Determine the [X, Y] coordinate at the center of the cell enclosing the given text.  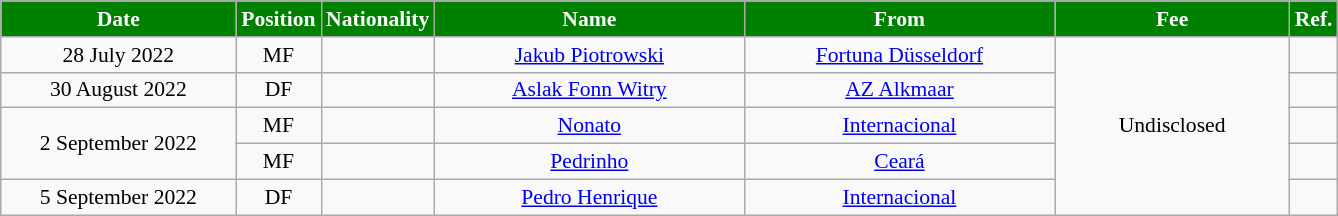
Fee [1172, 19]
Jakub Piotrowski [589, 55]
Pedrinho [589, 162]
Date [118, 19]
30 August 2022 [118, 90]
Fortuna Düsseldorf [899, 55]
Aslak Fonn Witry [589, 90]
Name [589, 19]
Position [278, 19]
28 July 2022 [118, 55]
Ceará [899, 162]
5 September 2022 [118, 197]
Pedro Henrique [589, 197]
Nationality [378, 19]
2 September 2022 [118, 144]
Nonato [589, 126]
From [899, 19]
Undisclosed [1172, 126]
AZ Alkmaar [899, 90]
Ref. [1314, 19]
